Find where the given text appears and provide that cell's center as [x, y] coordinate. 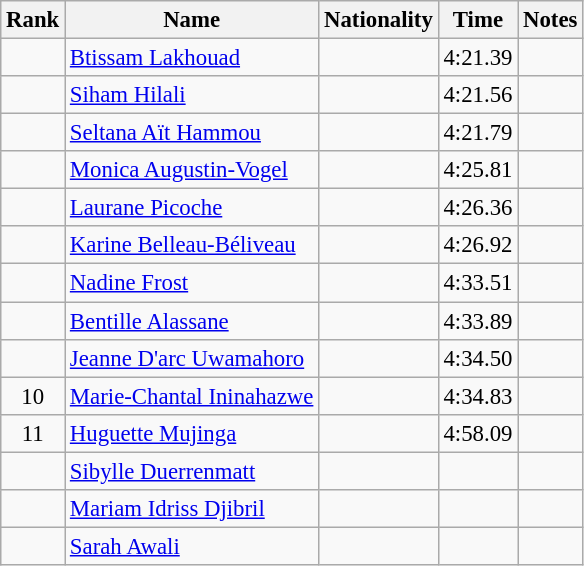
4:21.79 [478, 133]
11 [33, 433]
Bentille Alassane [192, 321]
Time [478, 20]
Laurane Picoche [192, 208]
Sibylle Duerrenmatt [192, 471]
4:21.39 [478, 58]
Monica Augustin-Vogel [192, 170]
Seltana Aït Hammou [192, 133]
Huguette Mujinga [192, 433]
4:33.89 [478, 321]
Marie-Chantal Ininahazwe [192, 396]
Karine Belleau-Béliveau [192, 245]
Siham Hilali [192, 95]
Name [192, 20]
Notes [550, 20]
Nadine Frost [192, 283]
4:21.56 [478, 95]
Nationality [378, 20]
4:26.36 [478, 208]
4:34.50 [478, 358]
4:33.51 [478, 283]
Jeanne D'arc Uwamahoro [192, 358]
4:34.83 [478, 396]
Btissam Lakhouad [192, 58]
4:25.81 [478, 170]
Rank [33, 20]
10 [33, 396]
4:26.92 [478, 245]
Sarah Awali [192, 546]
4:58.09 [478, 433]
Mariam Idriss Djibril [192, 509]
